For the text-containing cell, return its midpoint in [X, Y] coordinate format. 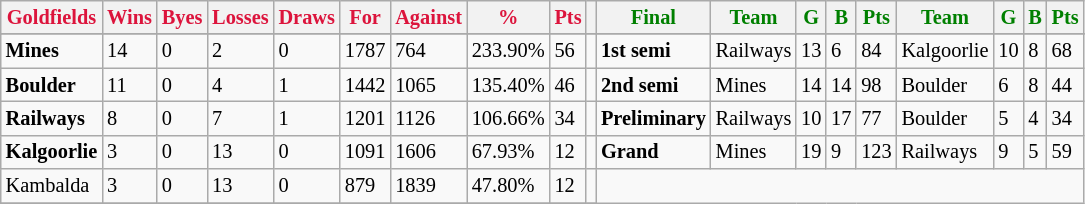
For [365, 17]
98 [876, 85]
1201 [365, 118]
1065 [428, 85]
Against [428, 17]
Goldfields [52, 17]
Grand [654, 152]
Final [654, 17]
77 [876, 118]
17 [841, 118]
84 [876, 51]
106.66% [508, 118]
2nd semi [654, 85]
% [508, 17]
Losses [240, 17]
44 [1066, 85]
68 [1066, 51]
7 [240, 118]
11 [130, 85]
764 [428, 51]
Kambalda [52, 186]
56 [568, 51]
Draws [307, 17]
47.80% [508, 186]
59 [1066, 152]
1091 [365, 152]
Wins [130, 17]
879 [365, 186]
46 [568, 85]
67.93% [508, 152]
1606 [428, 152]
1126 [428, 118]
233.90% [508, 51]
135.40% [508, 85]
1st semi [654, 51]
2 [240, 51]
1442 [365, 85]
1787 [365, 51]
1839 [428, 186]
123 [876, 152]
Byes [182, 17]
Preliminary [654, 118]
19 [811, 152]
